Find where the given text appears and provide that cell's center as [x, y] coordinate. 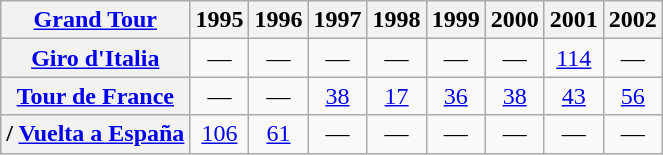
106 [220, 134]
/ Vuelta a España [96, 134]
1998 [396, 20]
1997 [338, 20]
43 [574, 96]
Grand Tour [96, 20]
Giro d'Italia [96, 58]
114 [574, 58]
17 [396, 96]
2001 [574, 20]
36 [456, 96]
Tour de France [96, 96]
1995 [220, 20]
2002 [632, 20]
1996 [278, 20]
1999 [456, 20]
61 [278, 134]
56 [632, 96]
2000 [514, 20]
